Identify which cell holds the provided text, then report its (X, Y) central coordinate. 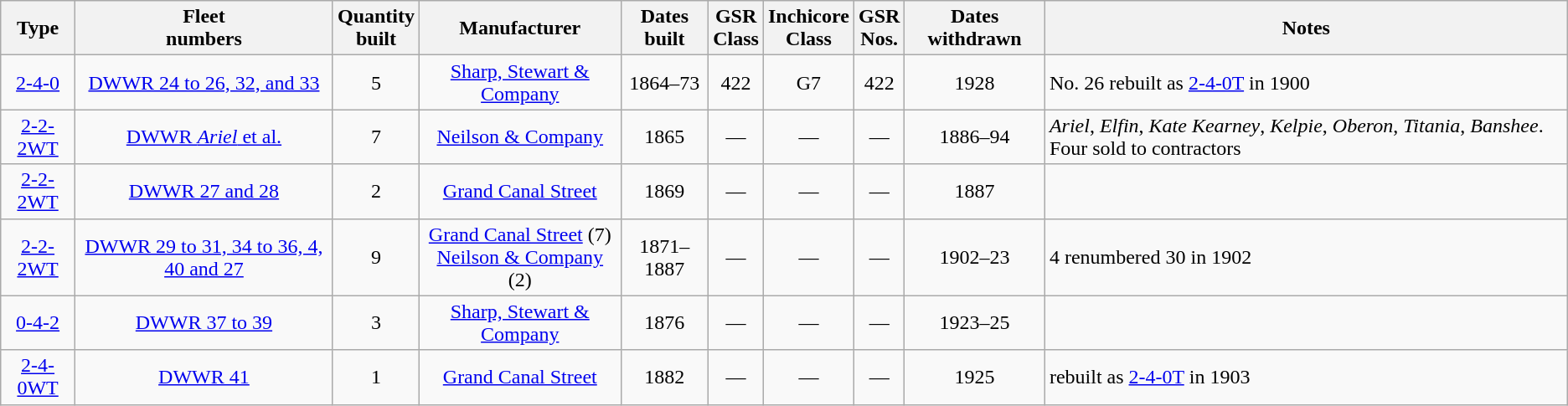
5 (375, 82)
Fleetnumbers (204, 28)
3 (375, 323)
DWWR 27 and 28 (204, 191)
7 (375, 137)
DWWR 29 to 31, 34 to 36, 4, 40 and 27 (204, 257)
1864–73 (665, 82)
Grand Canal Street (7)Neilson & Company (2) (520, 257)
Notes (1306, 28)
Dates withdrawn (975, 28)
DWWR 24 to 26, 32, and 33 (204, 82)
2 (375, 191)
Ariel, Elfin, Kate Kearney, Kelpie, Oberon, Titania, Banshee. Four sold to contractors (1306, 137)
2-4-0WT (39, 377)
1887 (975, 191)
9 (375, 257)
1925 (975, 377)
DWWR Ariel et al. (204, 137)
1882 (665, 377)
1869 (665, 191)
0-4-2 (39, 323)
Type (39, 28)
1876 (665, 323)
G7 (808, 82)
4 renumbered 30 in 1902 (1306, 257)
DWWR 37 to 39 (204, 323)
DWWR 41 (204, 377)
2-4-0 (39, 82)
GSRNos. (879, 28)
rebuilt as 2-4-0T in 1903 (1306, 377)
No. 26 rebuilt as 2-4-0T in 1900 (1306, 82)
1 (375, 377)
Neilson & Company (520, 137)
Manufacturer (520, 28)
Quantitybuilt (375, 28)
Datesbuilt (665, 28)
1928 (975, 82)
1871–1887 (665, 257)
GSRClass (736, 28)
1923–25 (975, 323)
1902–23 (975, 257)
1886–94 (975, 137)
InchicoreClass (808, 28)
1865 (665, 137)
